Capture the cell that displays the provided text and extract its [X, Y] central coordinate. 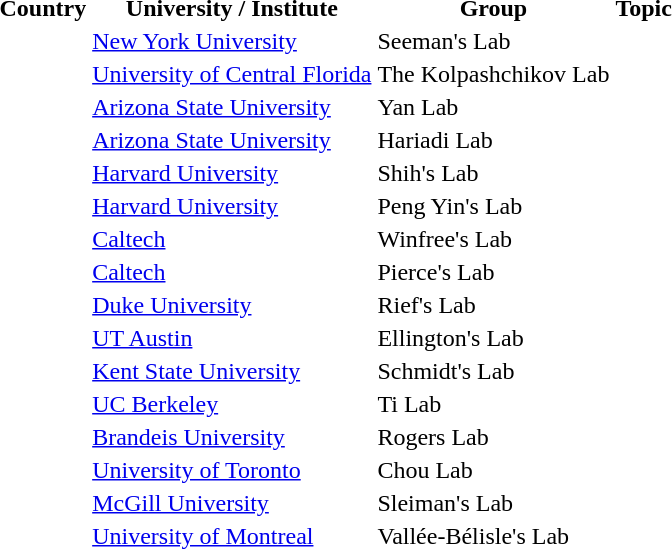
Hariadi Lab [494, 140]
Winfree's Lab [494, 239]
Brandeis University [232, 437]
Ellington's Lab [494, 338]
Seeman's Lab [494, 41]
Ti Lab [494, 404]
University of Central Florida [232, 74]
Rogers Lab [494, 437]
Peng Yin's Lab [494, 206]
UT Austin [232, 338]
Pierce's Lab [494, 272]
New York University [232, 41]
Duke University [232, 305]
Yan Lab [494, 107]
Chou Lab [494, 470]
UC Berkeley [232, 404]
Schmidt's Lab [494, 371]
University of Toronto [232, 470]
Sleiman's Lab [494, 503]
Shih's Lab [494, 173]
Kent State University [232, 371]
Rief's Lab [494, 305]
The Kolpashchikov Lab [494, 74]
McGill University [232, 503]
